Detect which cell encompasses the target text, then output its [x, y] center coordinate. 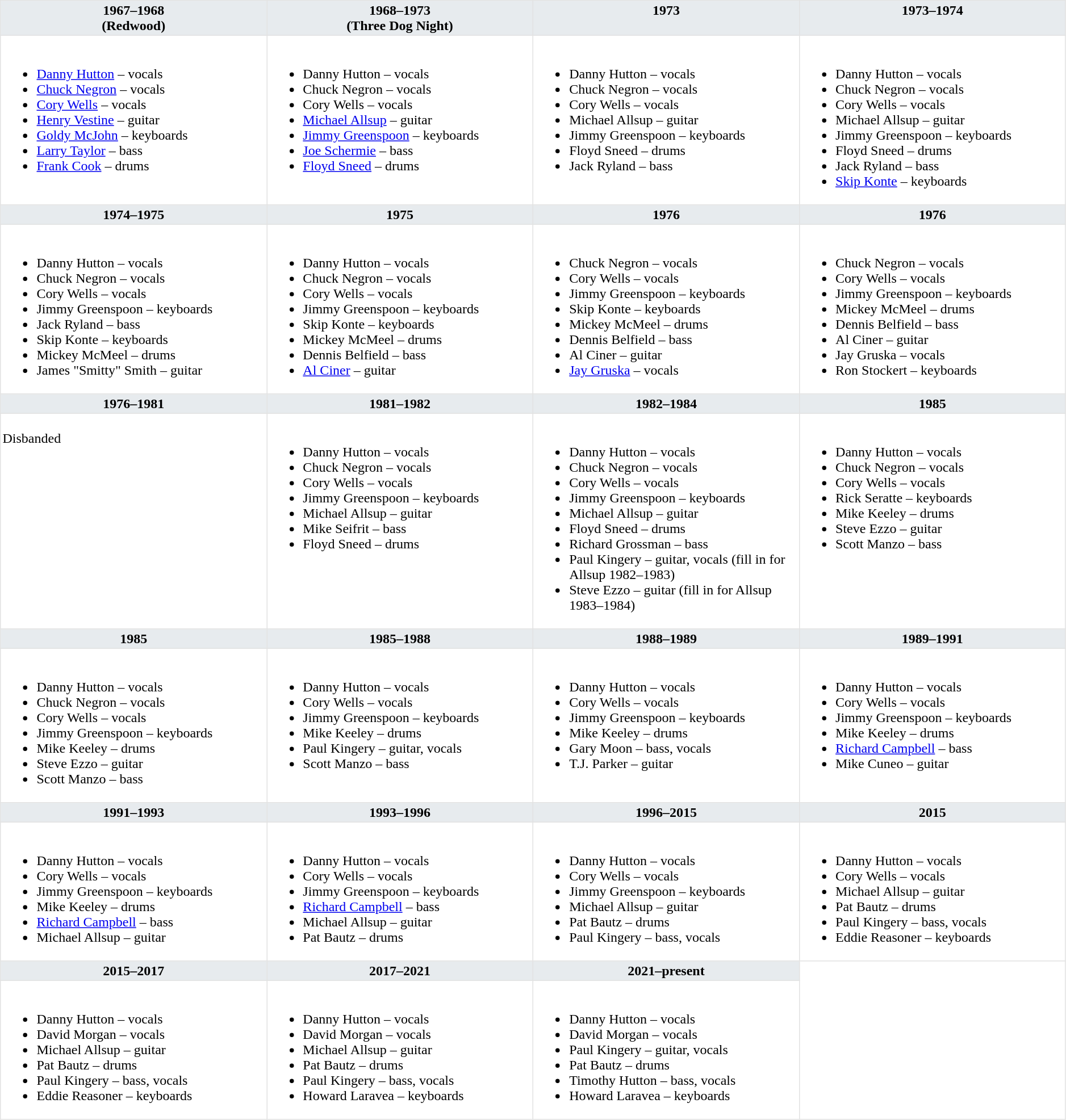
1976–1981 [134, 404]
1968–1973(Three Dog Night) [400, 18]
Danny Hutton – vocalsDavid Morgan – vocalsMichael Allsup – guitarPat Bautz – drumsPaul Kingery – bass, vocalsEddie Reasoner – keyboards [134, 1050]
2015–2017 [134, 971]
Danny Hutton – vocalsCory Wells – vocalsJimmy Greenspoon – keyboardsMike Keeley – drumsRichard Campbell – bassMike Cuneo – guitar [933, 725]
Danny Hutton – vocalsCory Wells – vocalsMichael Allsup – guitarPat Bautz – drumsPaul Kingery – bass, vocalsEddie Reasoner – keyboards [933, 891]
2021–present [666, 971]
1974–1975 [134, 215]
Danny Hutton – vocalsChuck Negron – vocalsCory Wells – vocalsJimmy Greenspoon – keyboardsMike Keeley – drumsSteve Ezzo – guitarScott Manzo – bass [134, 725]
Danny Hutton – vocalsDavid Morgan – vocalsMichael Allsup – guitarPat Bautz – drumsPaul Kingery – bass, vocalsHoward Laravea – keyboards [400, 1050]
Danny Hutton – vocalsCory Wells – vocalsJimmy Greenspoon – keyboardsMike Keeley – drumsGary Moon – bass, vocalsT.J. Parker – guitar [666, 725]
Danny Hutton – vocalsCory Wells – vocalsJimmy Greenspoon – keyboardsMichael Allsup – guitarPat Bautz – drumsPaul Kingery – bass, vocals [666, 891]
1991–1993 [134, 812]
1989–1991 [933, 639]
Danny Hutton – vocalsDavid Morgan – vocalsPaul Kingery – guitar, vocalsPat Bautz – drumsTimothy Hutton – bass, vocalsHoward Laravea – keyboards [666, 1050]
1973 [666, 18]
2017–2021 [400, 971]
1982–1984 [666, 404]
1981–1982 [400, 404]
Disbanded [134, 521]
Danny Hutton – vocalsChuck Negron – vocalsCory Wells – vocalsHenry Vestine – guitarGoldy McJohn – keyboardsLarry Taylor – bassFrank Cook – drums [134, 120]
Danny Hutton – vocalsCory Wells – vocalsJimmy Greenspoon – keyboardsMike Keeley – drumsPaul Kingery – guitar, vocalsScott Manzo – bass [400, 725]
1993–1996 [400, 812]
Danny Hutton – vocalsChuck Negron – vocalsCory Wells – vocalsRick Seratte – keyboardsMike Keeley – drumsSteve Ezzo – guitarScott Manzo – bass [933, 521]
1988–1989 [666, 639]
1975 [400, 215]
2015 [933, 812]
1985–1988 [400, 639]
1996–2015 [666, 812]
Danny Hutton – vocalsChuck Negron – vocalsCory Wells – vocalsMichael Allsup – guitarJimmy Greenspoon – keyboardsFloyd Sneed – drumsJack Ryland – bass [666, 120]
Danny Hutton – vocalsCory Wells – vocalsJimmy Greenspoon – keyboardsMike Keeley – drumsRichard Campbell – bassMichael Allsup – guitar [134, 891]
Danny Hutton – vocalsCory Wells – vocalsJimmy Greenspoon – keyboardsRichard Campbell – bassMichael Allsup – guitarPat Bautz – drums [400, 891]
1967–1968(Redwood) [134, 18]
1973–1974 [933, 18]
